Find where the given text appears and provide that cell's center as (X, Y) coordinate. 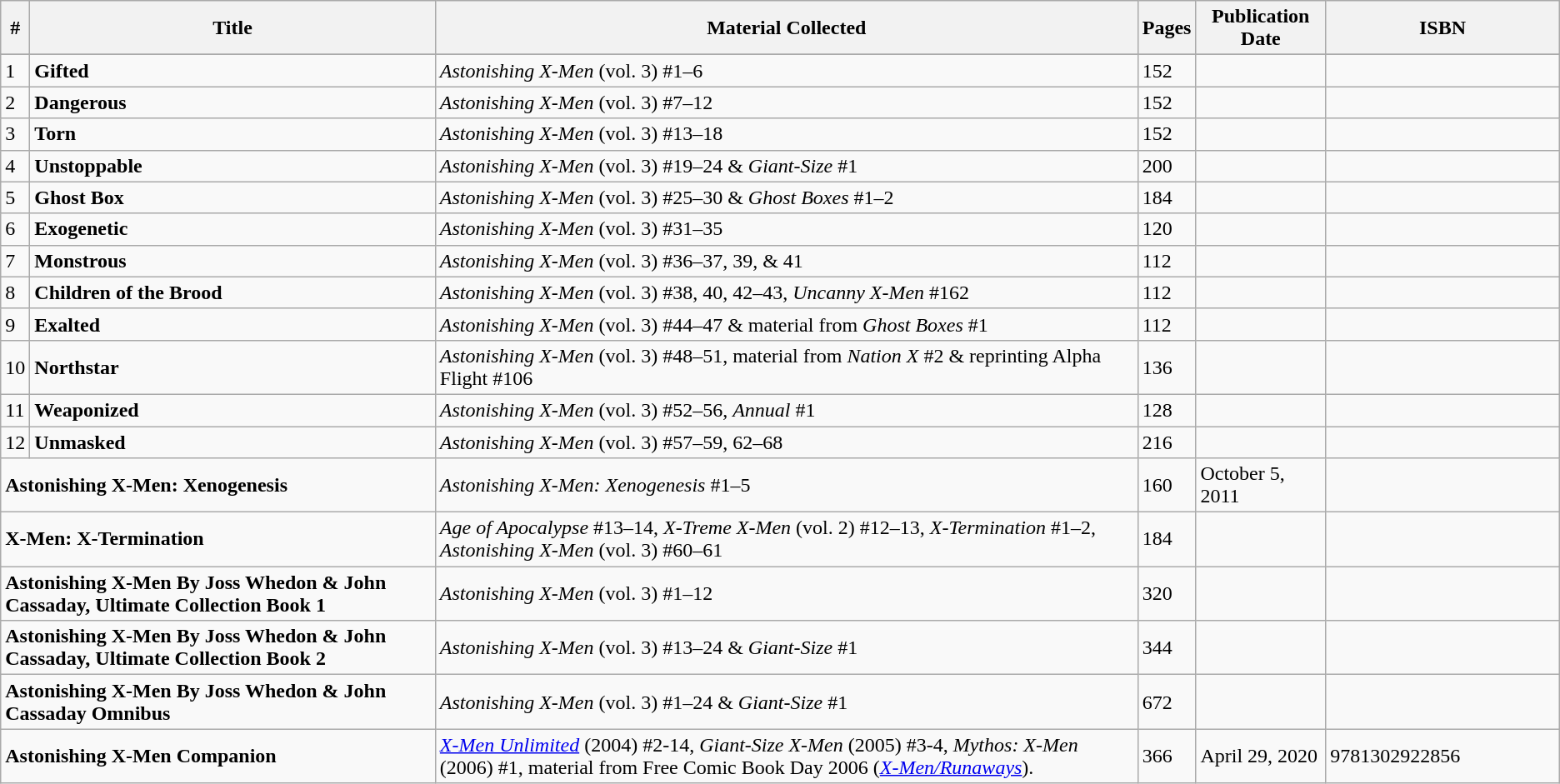
Astonishing X-Men (vol. 3) #31–35 (787, 229)
Exogenetic (233, 229)
4 (15, 166)
128 (1167, 410)
Astonishing X-Men (vol. 3) #57–59, 62–68 (787, 442)
Dangerous (233, 102)
320 (1167, 593)
Astonishing X-Men By Joss Whedon & John Cassaday Omnibus (218, 702)
ISBN (1443, 28)
366 (1167, 757)
Exalted (233, 324)
Pages (1167, 28)
Astonishing X-Men (vol. 3) #38, 40, 42–43, Uncanny X-Men #162 (787, 292)
Torn (233, 134)
11 (15, 410)
8 (15, 292)
136 (1167, 367)
X-Men: X-Termination (218, 540)
X-Men Unlimited (2004) #2-14, Giant-Size X-Men (2005) #3-4, Mythos: X-Men (2006) #1, material from Free Comic Book Day 2006 (X-Men/Runaways). (787, 757)
3 (15, 134)
344 (1167, 648)
Title (233, 28)
2 (15, 102)
Astonishing X-Men (vol. 3) #36–37, 39, & 41 (787, 261)
Weaponized (233, 410)
120 (1167, 229)
Unmasked (233, 442)
April 29, 2020 (1261, 757)
Northstar (233, 367)
Astonishing X-Men: Xenogenesis #1–5 (787, 485)
9781302922856 (1443, 757)
Astonishing X-Men (vol. 3) #1–12 (787, 593)
Astonishing X-Men (vol. 3) #13–24 & Giant-Size #1 (787, 648)
Astonishing X-Men (vol. 3) #48–51, material from Nation X #2 & reprinting Alpha Flight #106 (787, 367)
672 (1167, 702)
Ghost Box (233, 197)
Astonishing X-Men (vol. 3) #25–30 & Ghost Boxes #1–2 (787, 197)
Astonishing X-Men (vol. 3) #13–18 (787, 134)
October 5, 2011 (1261, 485)
200 (1167, 166)
Material Collected (787, 28)
12 (15, 442)
7 (15, 261)
5 (15, 197)
Publication Date (1261, 28)
Astonishing X-Men (vol. 3) #52–56, Annual #1 (787, 410)
Gifted (233, 71)
# (15, 28)
Monstrous (233, 261)
216 (1167, 442)
Children of the Brood (233, 292)
Astonishing X-Men (vol. 3) #44–47 & material from Ghost Boxes #1 (787, 324)
10 (15, 367)
160 (1167, 485)
Unstoppable (233, 166)
Age of Apocalypse #13–14, X-Treme X-Men (vol. 2) #12–13, X-Termination #1–2, Astonishing X-Men (vol. 3) #60–61 (787, 540)
1 (15, 71)
Astonishing X-Men Companion (218, 757)
Astonishing X-Men: Xenogenesis (218, 485)
Astonishing X-Men By Joss Whedon & John Cassaday, Ultimate Collection Book 2 (218, 648)
6 (15, 229)
Astonishing X-Men (vol. 3) #7–12 (787, 102)
Astonishing X-Men (vol. 3) #19–24 & Giant-Size #1 (787, 166)
9 (15, 324)
Astonishing X-Men (vol. 3) #1–6 (787, 71)
Astonishing X-Men By Joss Whedon & John Cassaday, Ultimate Collection Book 1 (218, 593)
Astonishing X-Men (vol. 3) #1–24 & Giant-Size #1 (787, 702)
